Locate the cell with the specified text and output its (x, y) center coordinate. 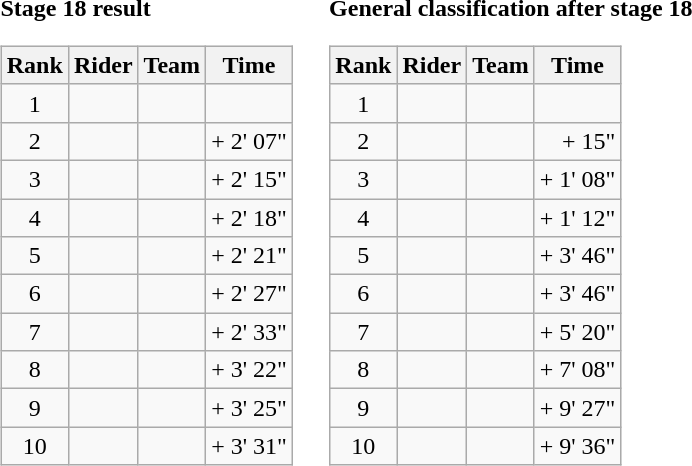
+ 2' 33" (250, 332)
+ 5' 20" (578, 332)
+ 1' 12" (578, 217)
+ 1' 08" (578, 179)
+ 2' 18" (250, 217)
+ 2' 27" (250, 294)
+ 7' 08" (578, 370)
+ 3' 31" (250, 446)
+ 9' 36" (578, 446)
+ 2' 21" (250, 256)
+ 2' 15" (250, 179)
+ 2' 07" (250, 141)
+ 15" (578, 141)
+ 3' 25" (250, 408)
+ 3' 22" (250, 370)
+ 9' 27" (578, 408)
